Scan for the cell matching the given text and deliver its (x, y) coordinate at center. 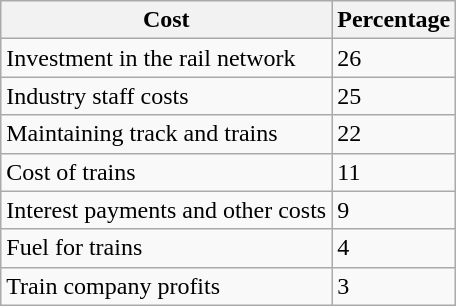
9 (394, 210)
Maintaining track and trains (166, 134)
Investment in the rail network (166, 58)
Cost of trains (166, 172)
Industry staff costs (166, 96)
Interest payments and other costs (166, 210)
Train company profits (166, 286)
11 (394, 172)
Cost (166, 20)
3 (394, 286)
25 (394, 96)
26 (394, 58)
22 (394, 134)
Fuel for trains (166, 248)
4 (394, 248)
Percentage (394, 20)
